Detect which cell encompasses the target text, then output its [X, Y] center coordinate. 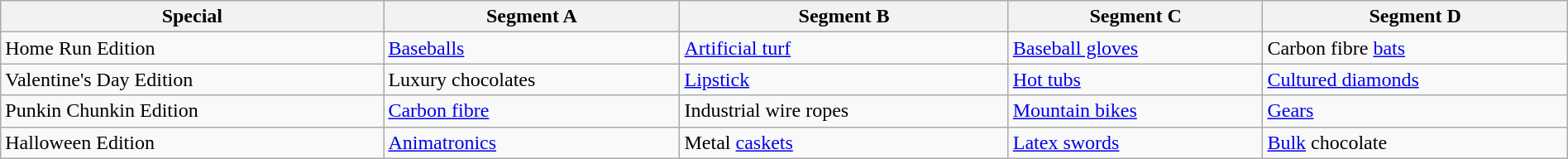
Carbon fibre [532, 111]
Animatronics [532, 142]
Latex swords [1135, 142]
Carbon fibre bats [1415, 48]
Industrial wire ropes [844, 111]
Gears [1415, 111]
Special [192, 17]
Cultured diamonds [1415, 79]
Hot tubs [1135, 79]
Valentine's Day Edition [192, 79]
Punkin Chunkin Edition [192, 111]
Segment A [532, 17]
Halloween Edition [192, 142]
Baseballs [532, 48]
Metal caskets [844, 142]
Mountain bikes [1135, 111]
Artificial turf [844, 48]
Baseball gloves [1135, 48]
Segment C [1135, 17]
Segment B [844, 17]
Bulk chocolate [1415, 142]
Segment D [1415, 17]
Home Run Edition [192, 48]
Lipstick [844, 79]
Luxury chocolates [532, 79]
